Locate the cell with the specified text and output its [x, y] center coordinate. 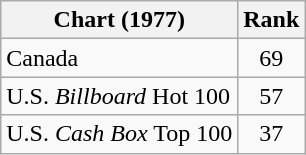
U.S. Billboard Hot 100 [120, 96]
37 [272, 134]
57 [272, 96]
Chart (1977) [120, 20]
69 [272, 58]
U.S. Cash Box Top 100 [120, 134]
Canada [120, 58]
Rank [272, 20]
